Determine the (X, Y) coordinate at the center of the cell enclosing the given text.  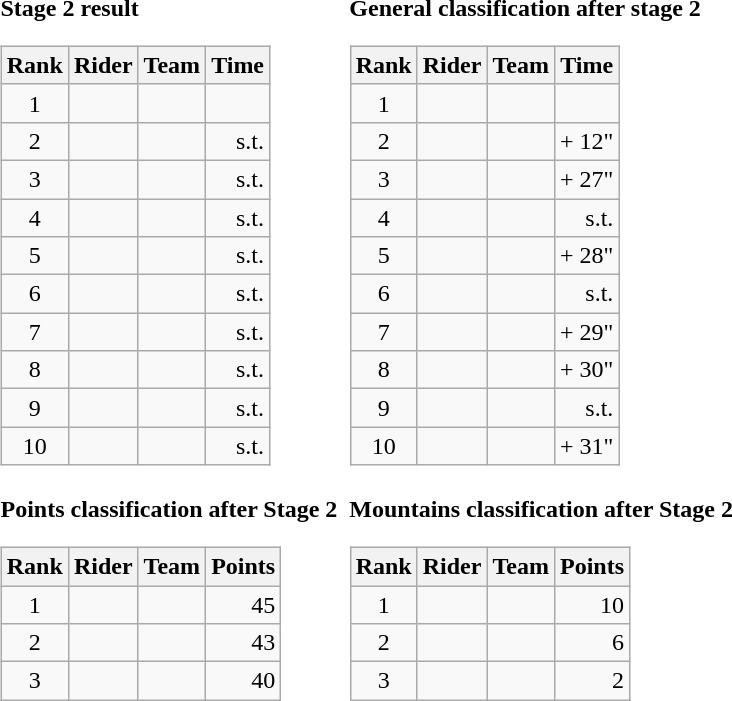
+ 28" (586, 256)
43 (244, 643)
40 (244, 681)
45 (244, 605)
+ 31" (586, 446)
+ 27" (586, 179)
+ 29" (586, 332)
+ 12" (586, 141)
+ 30" (586, 370)
